Output the (X, Y) coordinate of the center of the cell containing the given text.  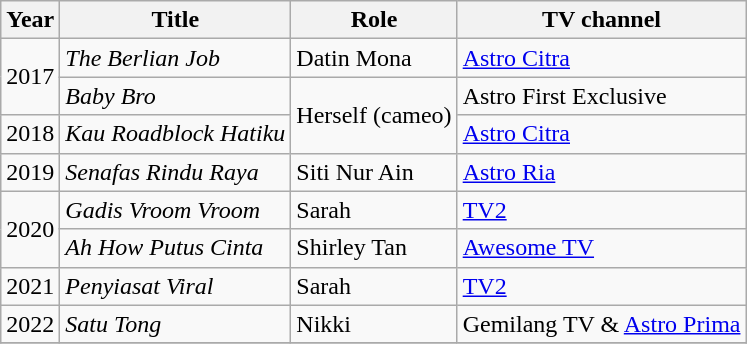
Kau Roadblock Hatiku (176, 134)
TV channel (602, 20)
Awesome TV (602, 248)
Penyiasat Viral (176, 286)
Datin Mona (374, 58)
Ah How Putus Cinta (176, 248)
Satu Tong (176, 324)
Herself (cameo) (374, 115)
Gemilang TV & Astro Prima (602, 324)
Title (176, 20)
Astro Ria (602, 172)
2017 (30, 77)
Gadis Vroom Vroom (176, 210)
Role (374, 20)
Nikki (374, 324)
Year (30, 20)
2018 (30, 134)
2022 (30, 324)
Siti Nur Ain (374, 172)
Baby Bro (176, 96)
2019 (30, 172)
The Berlian Job (176, 58)
Senafas Rindu Raya (176, 172)
2021 (30, 286)
2020 (30, 229)
Shirley Tan (374, 248)
Astro First Exclusive (602, 96)
